Identify which cell holds the provided text, then report its [x, y] central coordinate. 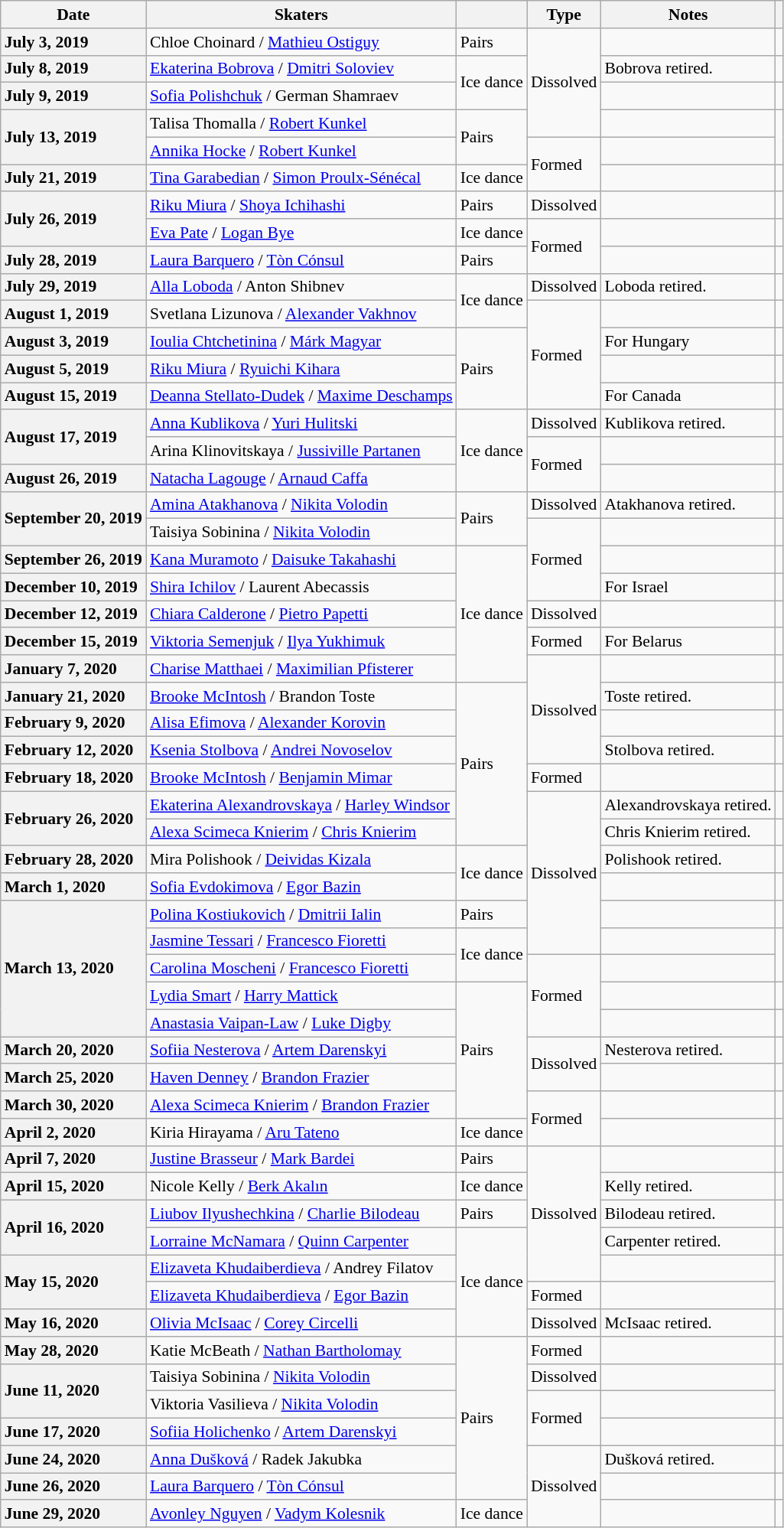
Loboda retired. [688, 287]
Bilodeau retired. [688, 1214]
Alexandrovskaya retired. [688, 805]
Alexa Scimeca Knierim / Brandon Frazier [301, 1105]
August 26, 2019 [73, 478]
Brooke McIntosh / Benjamin Mimar [301, 778]
April 15, 2020 [73, 1187]
Ioulia Chtchetinina / Márk Magyar [301, 342]
Bobrova retired. [688, 69]
For Belarus [688, 642]
Atakhanova retired. [688, 505]
August 5, 2019 [73, 369]
Natacha Lagouge / Arnaud Caffa [301, 478]
Anna Kublikova / Yuri Hulitski [301, 424]
Lydia Smart / Harry Mattick [301, 996]
August 3, 2019 [73, 342]
January 21, 2020 [73, 696]
April 2, 2020 [73, 1132]
June 17, 2020 [73, 1432]
February 28, 2020 [73, 860]
Chris Knierim retired. [688, 832]
McIsaac retired. [688, 1323]
Kana Muramoto / Daisuke Takahashi [301, 560]
Olivia McIsaac / Corey Circelli [301, 1323]
Deanna Stellato-Dudek / Maxime Deschamps [301, 396]
July 28, 2019 [73, 260]
September 26, 2019 [73, 560]
March 25, 2020 [73, 1078]
Date [73, 15]
Stolbova retired. [688, 751]
March 1, 2020 [73, 887]
Nicole Kelly / Berk Akalın [301, 1187]
Nesterova retired. [688, 1051]
Polishook retired. [688, 860]
Elizaveta Khudaiberdieva / Egor Bazin [301, 1296]
Sofia Evdokimova / Egor Bazin [301, 887]
December 10, 2019 [73, 587]
July 3, 2019 [73, 42]
June 11, 2020 [73, 1391]
Liubov Ilyushechkina / Charlie Bilodeau [301, 1214]
July 26, 2019 [73, 219]
August 17, 2019 [73, 438]
Kublikova retired. [688, 424]
February 26, 2020 [73, 819]
December 12, 2019 [73, 614]
February 9, 2020 [73, 723]
July 8, 2019 [73, 69]
May 15, 2020 [73, 1282]
Sofia Polishchuk / German Shamraev [301, 96]
Ksenia Stolbova / Andrei Novoselov [301, 751]
Carpenter retired. [688, 1241]
June 26, 2020 [73, 1487]
Arina Klinovitskaya / Jussiville Partanen [301, 451]
Justine Brasseur / Mark Bardei [301, 1159]
For Israel [688, 587]
Mira Polishook / Deividas Kizala [301, 860]
March 13, 2020 [73, 969]
Polina Kostiukovich / Dmitrii Ialin [301, 914]
May 28, 2020 [73, 1350]
Skaters [301, 15]
March 30, 2020 [73, 1105]
Eva Pate / Logan Bye [301, 233]
Lorraine McNamara / Quinn Carpenter [301, 1241]
Carolina Moscheni / Francesco Fioretti [301, 969]
September 20, 2019 [73, 519]
Shira Ichilov / Laurent Abecassis [301, 587]
December 15, 2019 [73, 642]
Viktoria Vasilieva / Nikita Volodin [301, 1405]
Alexa Scimeca Knierim / Chris Knierim [301, 832]
Anna Dušková / Radek Jakubka [301, 1459]
Sofiia Nesterova / Artem Darenskyi [301, 1051]
July 21, 2019 [73, 178]
Dušková retired. [688, 1459]
Alisa Efimova / Alexander Korovin [301, 723]
Riku Miura / Shoya Ichihashi [301, 206]
February 18, 2020 [73, 778]
June 24, 2020 [73, 1459]
April 7, 2020 [73, 1159]
Toste retired. [688, 696]
Notes [688, 15]
February 12, 2020 [73, 751]
Brooke McIntosh / Brandon Toste [301, 696]
July 29, 2019 [73, 287]
Avonley Nguyen / Vadym Kolesnik [301, 1514]
May 16, 2020 [73, 1323]
Kelly retired. [688, 1187]
Annika Hocke / Robert Kunkel [301, 151]
Anastasia Vaipan-Law / Luke Digby [301, 1023]
July 9, 2019 [73, 96]
Riku Miura / Ryuichi Kihara [301, 369]
August 15, 2019 [73, 396]
Charise Matthaei / Maximilian Pfisterer [301, 669]
Svetlana Lizunova / Alexander Vakhnov [301, 314]
Talisa Thomalla / Robert Kunkel [301, 124]
Type [564, 15]
Haven Denney / Brandon Frazier [301, 1078]
Alla Loboda / Anton Shibnev [301, 287]
April 16, 2020 [73, 1227]
Amina Atakhanova / Nikita Volodin [301, 505]
Viktoria Semenjuk / Ilya Yukhimuk [301, 642]
August 1, 2019 [73, 314]
January 7, 2020 [73, 669]
July 13, 2019 [73, 138]
For Hungary [688, 342]
Sofiia Holichenko / Artem Darenskyi [301, 1432]
Kiria Hirayama / Aru Tateno [301, 1132]
Chiara Calderone / Pietro Papetti [301, 614]
March 20, 2020 [73, 1051]
June 29, 2020 [73, 1514]
Ekaterina Alexandrovskaya / Harley Windsor [301, 805]
Katie McBeath / Nathan Bartholomay [301, 1350]
Ekaterina Bobrova / Dmitri Soloviev [301, 69]
Elizaveta Khudaiberdieva / Andrey Filatov [301, 1269]
Tina Garabedian / Simon Proulx-Sénécal [301, 178]
For Canada [688, 396]
Chloe Choinard / Mathieu Ostiguy [301, 42]
Jasmine Tessari / Francesco Fioretti [301, 941]
